From the cell containing the given text, extract its center point as [X, Y] coordinate. 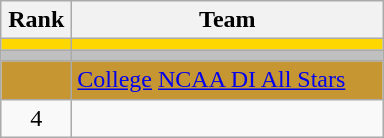
College NCAA DI All Stars [228, 80]
4 [36, 118]
Rank [36, 20]
Team [228, 20]
